Determine the (X, Y) coordinate at the center of the cell enclosing the given text.  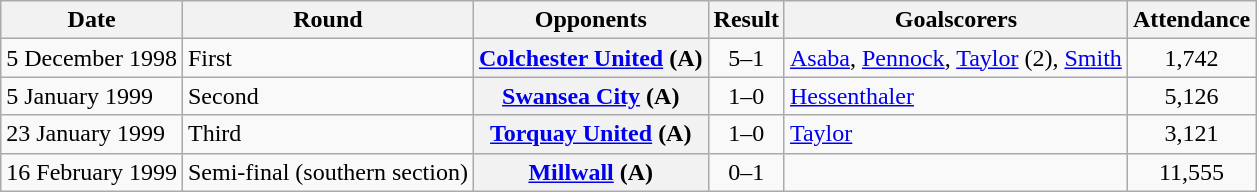
5,126 (1191, 96)
Torquay United (A) (590, 134)
Goalscorers (956, 20)
Result (746, 20)
First (328, 58)
Second (328, 96)
Hessenthaler (956, 96)
5 December 1998 (92, 58)
Swansea City (A) (590, 96)
3,121 (1191, 134)
Opponents (590, 20)
11,555 (1191, 172)
Asaba, Pennock, Taylor (2), Smith (956, 58)
Attendance (1191, 20)
23 January 1999 (92, 134)
16 February 1999 (92, 172)
Taylor (956, 134)
1,742 (1191, 58)
Round (328, 20)
Millwall (A) (590, 172)
Semi-final (southern section) (328, 172)
0–1 (746, 172)
Third (328, 134)
5–1 (746, 58)
5 January 1999 (92, 96)
Colchester United (A) (590, 58)
Date (92, 20)
